Return the [x, y] coordinate for the center point of the cell that contains the specified text.  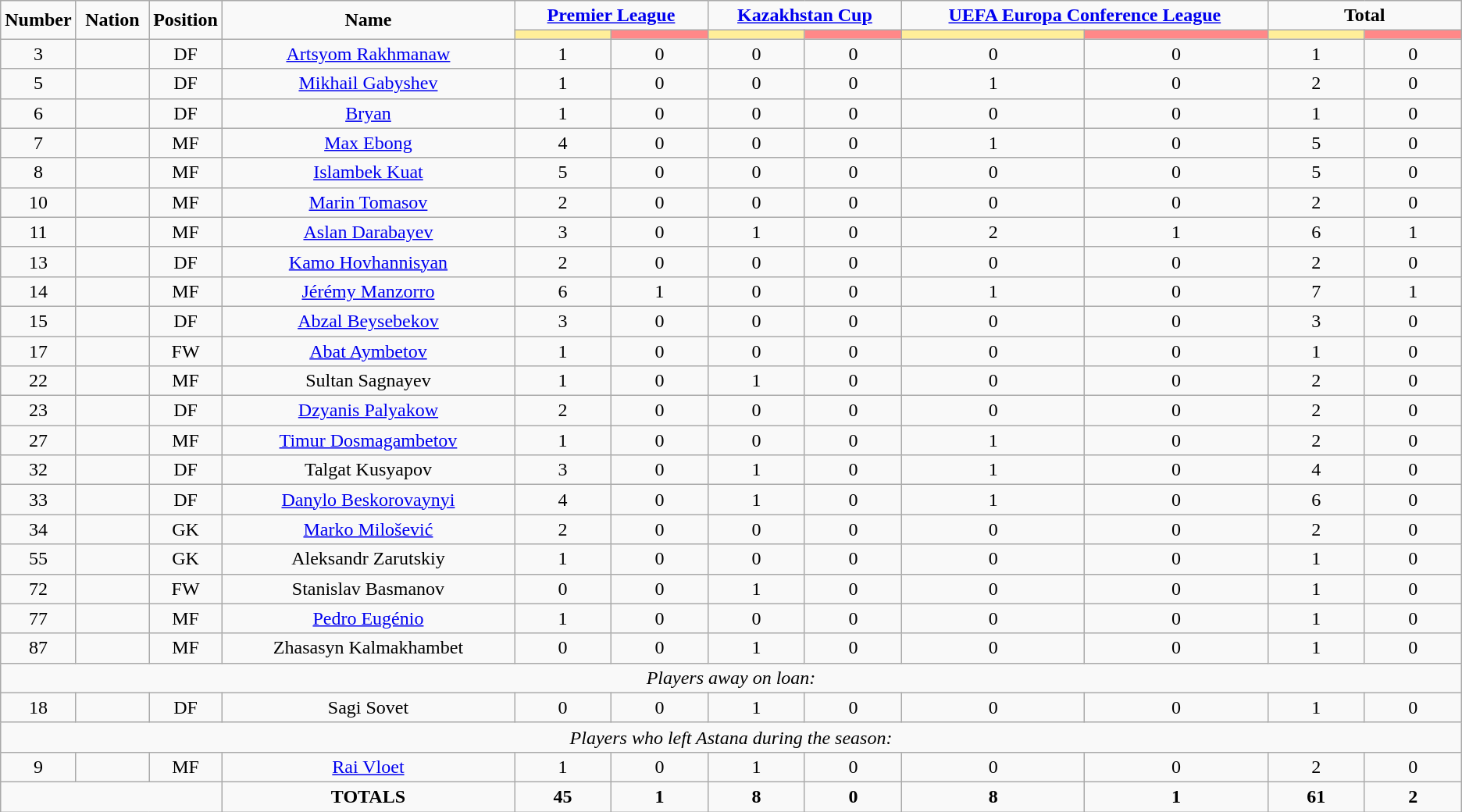
Abat Aymbetov [368, 351]
Timur Dosmagambetov [368, 440]
Position [186, 20]
18 [38, 707]
Jérémy Manzorro [368, 291]
Kazakhstan Cup [804, 16]
15 [38, 321]
Abzal Beysebekov [368, 321]
Marin Tomasov [368, 202]
Aslan Darabayev [368, 232]
10 [38, 202]
13 [38, 262]
Name [368, 20]
Dzyanis Palyakow [368, 411]
17 [38, 351]
Pedro Eugénio [368, 618]
Rai Vloet [368, 767]
34 [38, 529]
Sagi Sovet [368, 707]
Nation [112, 20]
TOTALS [368, 796]
27 [38, 440]
23 [38, 411]
Kamo Hovhannisyan [368, 262]
UEFA Europa Conference League [1084, 16]
Total [1364, 16]
55 [38, 559]
14 [38, 291]
Number [38, 20]
Stanislav Basmanov [368, 589]
Players who left Astana during the season: [731, 737]
Mikhail Gabyshev [368, 84]
11 [38, 232]
Danylo Beskorovaynyi [368, 500]
Sultan Sagnayev [368, 381]
Aleksandr Zarutskiy [368, 559]
Premier League [611, 16]
Zhasasyn Kalmakhambet [368, 648]
87 [38, 648]
Talgat Kusyapov [368, 470]
61 [1316, 796]
Islambek Kuat [368, 173]
32 [38, 470]
77 [38, 618]
9 [38, 767]
72 [38, 589]
Marko Milošević [368, 529]
Max Ebong [368, 143]
Bryan [368, 113]
22 [38, 381]
Players away on loan: [731, 678]
45 [562, 796]
Artsyom Rakhmanaw [368, 54]
33 [38, 500]
